Extract the (x, y) coordinate from the center of the cell holding the provided text.  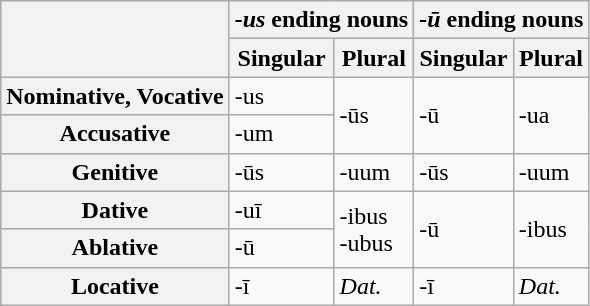
-us ending nouns (321, 20)
-us (282, 96)
Dative (115, 210)
-um (282, 134)
Genitive (115, 172)
-ū ending nouns (502, 20)
Nominative, Vocative (115, 96)
-uī (282, 210)
-ibus-ubus (374, 229)
-ua (551, 115)
Locative (115, 286)
Ablative (115, 248)
-ibus (551, 229)
Accusative (115, 134)
